Search for the cell housing the specified text and yield its (X, Y) center coordinate. 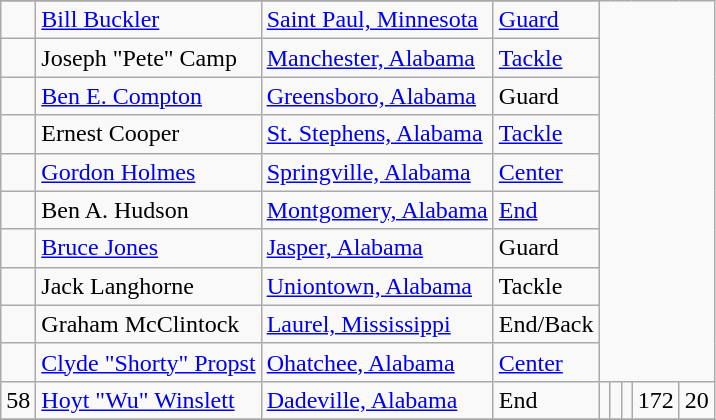
End/Back (546, 324)
Greensboro, Alabama (377, 96)
Ernest Cooper (148, 134)
20 (696, 400)
172 (656, 400)
Ohatchee, Alabama (377, 362)
Ben A. Hudson (148, 210)
Laurel, Mississippi (377, 324)
Hoyt "Wu" Winslett (148, 400)
Joseph "Pete" Camp (148, 58)
Montgomery, Alabama (377, 210)
Dadeville, Alabama (377, 400)
Springville, Alabama (377, 172)
Jack Langhorne (148, 286)
Bruce Jones (148, 248)
Manchester, Alabama (377, 58)
Jasper, Alabama (377, 248)
Uniontown, Alabama (377, 286)
Bill Buckler (148, 20)
Gordon Holmes (148, 172)
58 (18, 400)
Saint Paul, Minnesota (377, 20)
Graham McClintock (148, 324)
Ben E. Compton (148, 96)
Clyde "Shorty" Propst (148, 362)
St. Stephens, Alabama (377, 134)
